Search for the cell housing the specified text and yield its (X, Y) center coordinate. 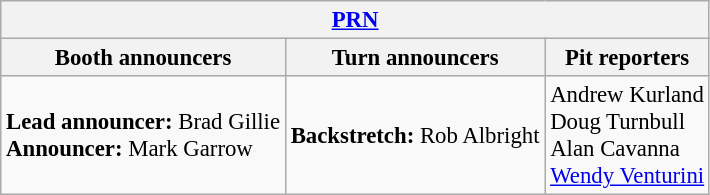
Turn announcers (415, 58)
PRN (356, 20)
Lead announcer: Brad Gillie Announcer: Mark Garrow (144, 136)
Andrew KurlandDoug TurnbullAlan CavannaWendy Venturini (628, 136)
Backstretch: Rob Albright (415, 136)
Pit reporters (628, 58)
Booth announcers (144, 58)
